Find where the given text appears and provide that cell's center as [x, y] coordinate. 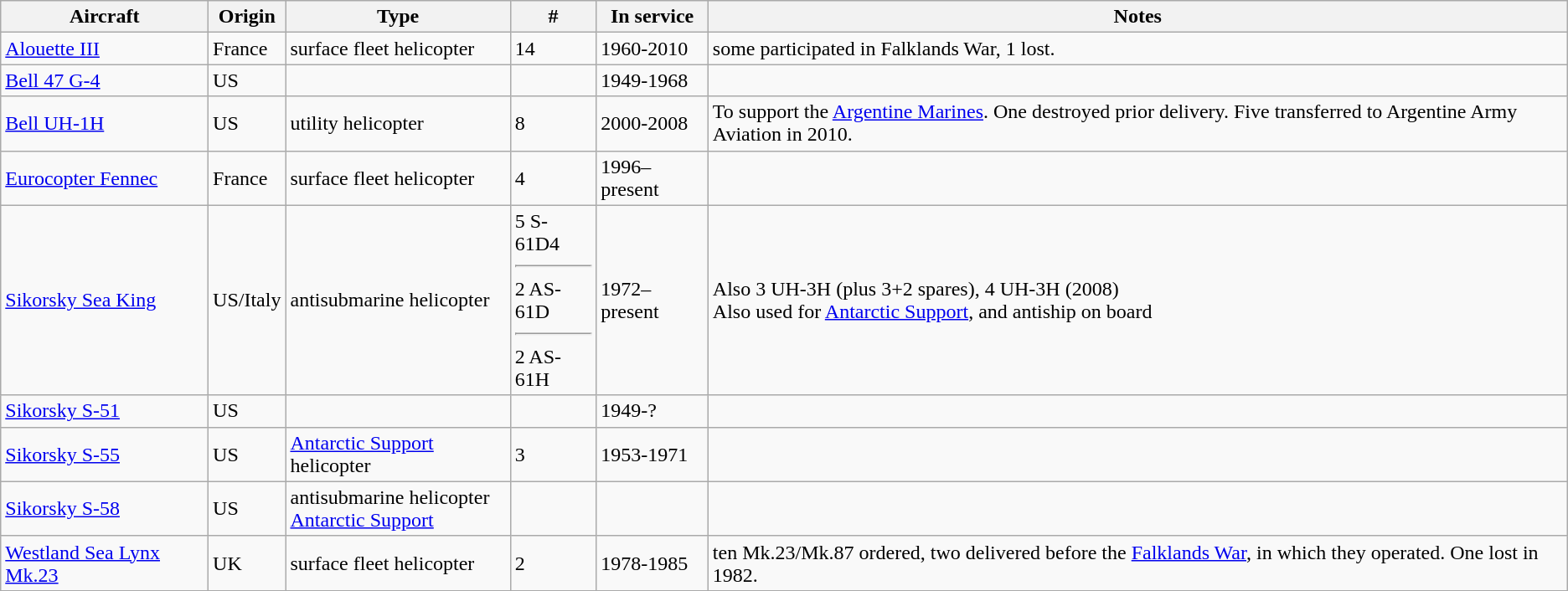
Origin [247, 17]
Also 3 UH-3H (plus 3+2 spares), 4 UH-3H (2008)Also used for Antarctic Support, and antiship on board [1137, 300]
Notes [1137, 17]
Antarctic Support helicopter [398, 454]
In service [652, 17]
utility helicopter [398, 124]
some participated in Falklands War, 1 lost. [1137, 49]
14 [553, 49]
2000-2008 [652, 124]
1949-? [652, 411]
Sikorsky S-58 [105, 509]
# [553, 17]
Westland Sea Lynx Mk.23 [105, 563]
Sikorsky Sea King [105, 300]
To support the Argentine Marines. One destroyed prior delivery. Five transferred to Argentine Army Aviation in 2010. [1137, 124]
1960-2010 [652, 49]
4 [553, 177]
ten Mk.23/Mk.87 ordered, two delivered before the Falklands War, in which they operated. One lost in 1982. [1137, 563]
Eurocopter Fennec [105, 177]
1949-1968 [652, 80]
3 [553, 454]
antisubmarine helicopterAntarctic Support [398, 509]
1972–present [652, 300]
antisubmarine helicopter [398, 300]
Type [398, 17]
Sikorsky S-51 [105, 411]
Sikorsky S-55 [105, 454]
Alouette III [105, 49]
1953-1971 [652, 454]
5 S-61D42 AS-61D2 AS-61H [553, 300]
Bell UH-1H [105, 124]
1978-1985 [652, 563]
1996–present [652, 177]
2 [553, 563]
Bell 47 G-4 [105, 80]
8 [553, 124]
Aircraft [105, 17]
UK [247, 563]
US/Italy [247, 300]
